Determine the (X, Y) coordinate at the center of the cell enclosing the given text.  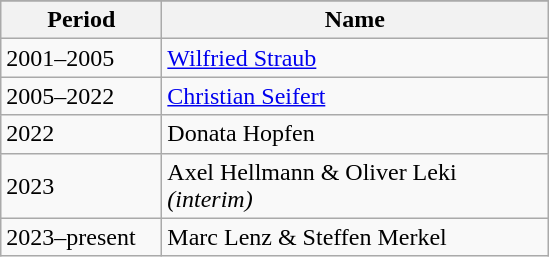
Donata Hopfen (355, 134)
2023 (82, 186)
Name (355, 20)
Period (82, 20)
Axel Hellmann & Oliver Leki (interim) (355, 186)
2022 (82, 134)
2001–2005 (82, 58)
2023–present (82, 237)
Marc Lenz & Steffen Merkel (355, 237)
Wilfried Straub (355, 58)
Christian Seifert (355, 96)
2005–2022 (82, 96)
